Extract the [X, Y] coordinate from the center of the cell holding the provided text.  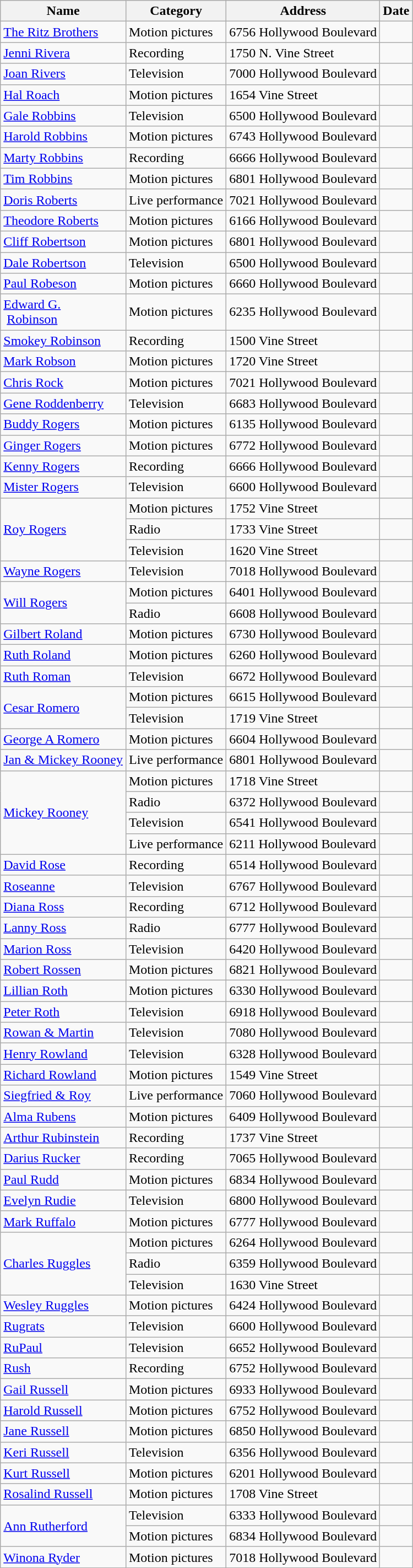
1752 Vine Street [303, 508]
1708 Vine Street [303, 1494]
Wayne Rogers [63, 571]
Alma Rubens [63, 1117]
Chris Rock [63, 382]
Roseanne [63, 886]
6850 Hollywood Boulevard [303, 1431]
6652 Hollywood Boulevard [303, 1348]
Gilbert Roland [63, 634]
Peter Roth [63, 1012]
6372 Hollywood Boulevard [303, 802]
6541 Hollywood Boulevard [303, 823]
Evelyn Rudie [63, 1200]
Doris Roberts [63, 200]
7060 Hollywood Boulevard [303, 1096]
6424 Hollywood Boulevard [303, 1306]
1718 Vine Street [303, 781]
Ruth Roman [63, 676]
Jenni Rivera [63, 53]
6409 Hollywood Boulevard [303, 1117]
Mark Ruffalo [63, 1221]
Address [303, 11]
Ruth Roland [63, 655]
Harold Robbins [63, 137]
Henry Rowland [63, 1054]
6260 Hollywood Boulevard [303, 655]
RuPaul [63, 1348]
6918 Hollywood Boulevard [303, 1012]
Paul Rudd [63, 1179]
7000 Hollywood Boulevard [303, 74]
6800 Hollywood Boulevard [303, 1200]
Ann Rutherford [63, 1526]
Marty Robbins [63, 158]
Marion Ross [63, 949]
6683 Hollywood Boulevard [303, 403]
Gale Robbins [63, 116]
1733 Vine Street [303, 529]
Arthur Rubinstein [63, 1138]
6401 Hollywood Boulevard [303, 592]
David Rose [63, 865]
Joan Rivers [63, 74]
6730 Hollywood Boulevard [303, 634]
6767 Hollywood Boulevard [303, 886]
Edward G. Robinson [63, 312]
7065 Hollywood Boulevard [303, 1159]
1549 Vine Street [303, 1075]
Gail Russell [63, 1389]
7080 Hollywood Boulevard [303, 1033]
6201 Hollywood Boulevard [303, 1473]
6756 Hollywood Boulevard [303, 32]
Paul Robeson [63, 284]
Hal Roach [63, 95]
1500 Vine Street [303, 341]
Name [63, 11]
Rugrats [63, 1327]
Richard Rowland [63, 1075]
Wesley Ruggles [63, 1306]
The Ritz Brothers [63, 32]
6211 Hollywood Boulevard [303, 844]
Rosalind Russell [63, 1494]
6672 Hollywood Boulevard [303, 676]
Theodore Roberts [63, 220]
1630 Vine Street [303, 1285]
6330 Hollywood Boulevard [303, 991]
Lillian Roth [63, 991]
Jan & Mickey Rooney [63, 760]
Smokey Robinson [63, 341]
Rush [63, 1368]
Tim Robbins [63, 179]
George A Romero [63, 739]
Mickey Rooney [63, 812]
Jane Russell [63, 1431]
6166 Hollywood Boulevard [303, 220]
Cesar Romero [63, 708]
6333 Hollywood Boulevard [303, 1515]
6743 Hollywood Boulevard [303, 137]
6359 Hollywood Boulevard [303, 1263]
Harold Russell [63, 1410]
Winona Ryder [63, 1557]
Ginger Rogers [63, 445]
1719 Vine Street [303, 718]
Category [176, 11]
1654 Vine Street [303, 95]
6604 Hollywood Boulevard [303, 739]
Lanny Ross [63, 928]
6420 Hollywood Boulevard [303, 949]
1737 Vine Street [303, 1138]
6135 Hollywood Boulevard [303, 424]
Charles Ruggles [63, 1263]
Mister Rogers [63, 487]
Will Rogers [63, 602]
Mark Robson [63, 362]
6615 Hollywood Boulevard [303, 697]
Darius Rucker [63, 1159]
6821 Hollywood Boulevard [303, 970]
6356 Hollywood Boulevard [303, 1452]
6933 Hollywood Boulevard [303, 1389]
Cliff Robertson [63, 241]
6608 Hollywood Boulevard [303, 613]
6712 Hollywood Boulevard [303, 907]
6328 Hollywood Boulevard [303, 1054]
6660 Hollywood Boulevard [303, 284]
Kurt Russell [63, 1473]
Robert Rossen [63, 970]
Gene Roddenberry [63, 403]
6235 Hollywood Boulevard [303, 312]
Siegfried & Roy [63, 1096]
1750 N. Vine Street [303, 53]
1720 Vine Street [303, 362]
Diana Ross [63, 907]
Rowan & Martin [63, 1033]
6772 Hollywood Boulevard [303, 445]
Buddy Rogers [63, 424]
Dale Robertson [63, 263]
1620 Vine Street [303, 550]
Kenny Rogers [63, 466]
Date [396, 11]
Roy Rogers [63, 529]
6264 Hollywood Boulevard [303, 1242]
6514 Hollywood Boulevard [303, 865]
Keri Russell [63, 1452]
